For the text-containing cell, return its midpoint in [X, Y] coordinate format. 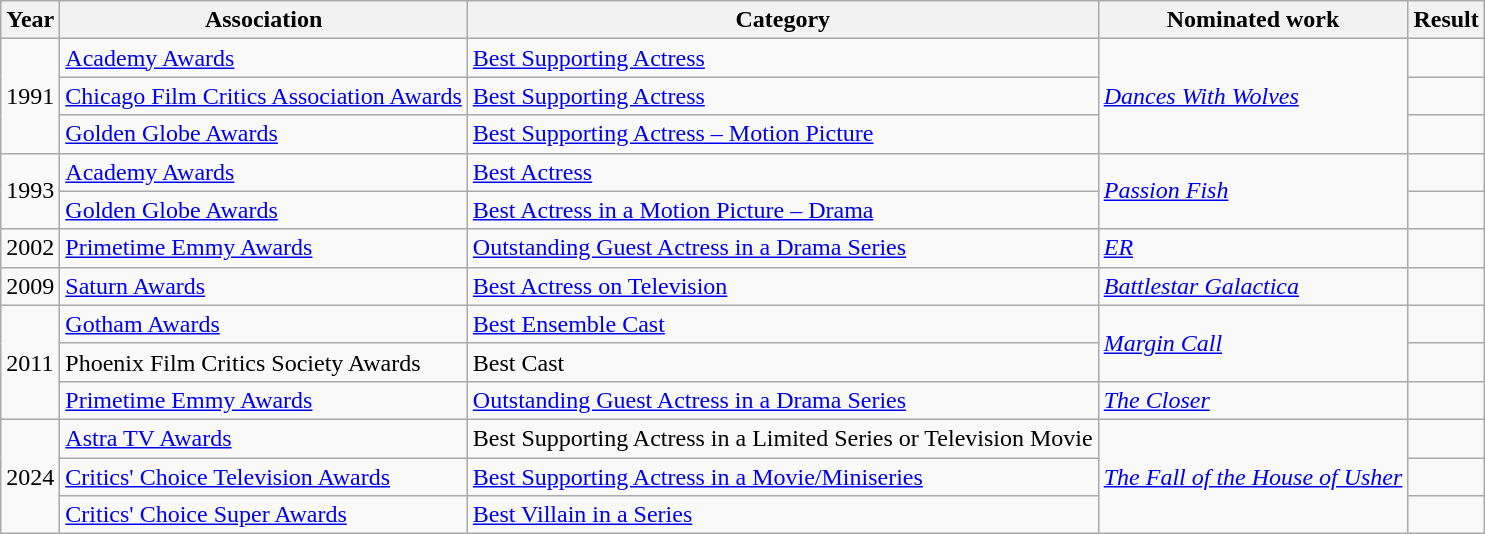
Saturn Awards [264, 286]
Year [30, 20]
Best Supporting Actress – Motion Picture [782, 134]
Category [782, 20]
Best Actress [782, 172]
The Fall of the House of Usher [1253, 476]
Passion Fish [1253, 191]
Dances With Wolves [1253, 96]
1991 [30, 96]
Critics' Choice Super Awards [264, 515]
Best Actress in a Motion Picture – Drama [782, 210]
1993 [30, 191]
Margin Call [1253, 343]
Nominated work [1253, 20]
Association [264, 20]
Best Supporting Actress in a Movie/Miniseries [782, 477]
Critics' Choice Television Awards [264, 477]
Result [1446, 20]
The Closer [1253, 400]
2009 [30, 286]
2024 [30, 476]
Best Cast [782, 362]
Best Villain in a Series [782, 515]
ER [1253, 248]
2002 [30, 248]
Best Supporting Actress in a Limited Series or Television Movie [782, 438]
Battlestar Galactica [1253, 286]
Chicago Film Critics Association Awards [264, 96]
Astra TV Awards [264, 438]
Best Actress on Television [782, 286]
Gotham Awards [264, 324]
Best Ensemble Cast [782, 324]
2011 [30, 362]
Phoenix Film Critics Society Awards [264, 362]
